Extract the (X, Y) coordinate from the center of the cell holding the provided text.  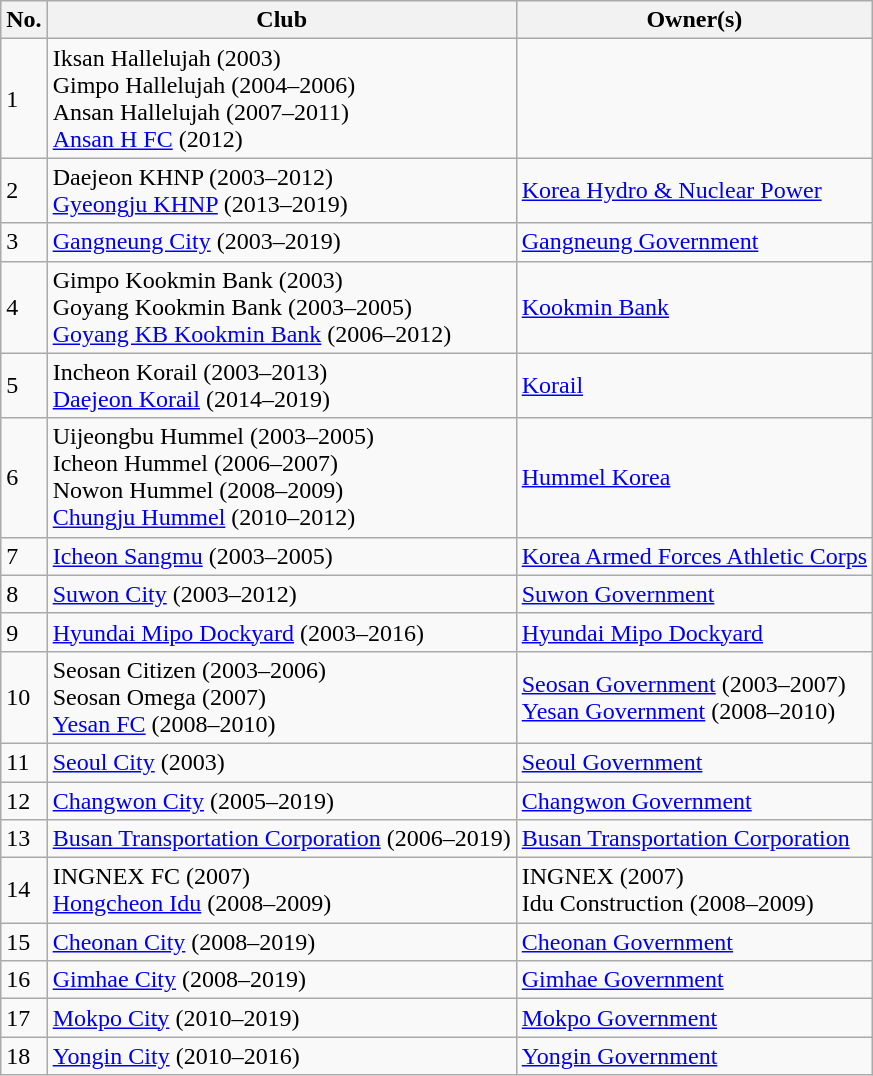
10 (24, 697)
Hummel Korea (694, 478)
Iksan Hallelujah (2003)Gimpo Hallelujah (2004–2006)Ansan Hallelujah (2007–2011)Ansan H FC (2012) (282, 98)
No. (24, 20)
11 (24, 762)
Uijeongbu Hummel (2003–2005)Icheon Hummel (2006–2007)Nowon Hummel (2008–2009)Chungju Hummel (2010–2012) (282, 478)
3 (24, 242)
Gangneung City (2003–2019) (282, 242)
6 (24, 478)
Yongin Government (694, 1056)
13 (24, 839)
INGNEX FC (2007)Hongcheon Idu (2008–2009) (282, 890)
17 (24, 1018)
INGNEX (2007)Idu Construction (2008–2009) (694, 890)
Suwon Government (694, 594)
Icheon Sangmu (2003–2005) (282, 556)
8 (24, 594)
14 (24, 890)
12 (24, 801)
Busan Transportation Corporation (2006–2019) (282, 839)
Korea Hydro & Nuclear Power (694, 190)
Yongin City (2010–2016) (282, 1056)
Busan Transportation Corporation (694, 839)
Seosan Citizen (2003–2006)Seosan Omega (2007)Yesan FC (2008–2010) (282, 697)
2 (24, 190)
Suwon City (2003–2012) (282, 594)
Incheon Korail (2003–2013)Daejeon Korail (2014–2019) (282, 386)
Korea Armed Forces Athletic Corps (694, 556)
18 (24, 1056)
Gimhae City (2008–2019) (282, 980)
Seosan Government (2003–2007)Yesan Government (2008–2010) (694, 697)
Cheonan Government (694, 942)
16 (24, 980)
Mokpo Government (694, 1018)
Gimpo Kookmin Bank (2003)Goyang Kookmin Bank (2003–2005)Goyang KB Kookmin Bank (2006–2012) (282, 307)
Club (282, 20)
Daejeon KHNP (2003–2012)Gyeongju KHNP (2013–2019) (282, 190)
4 (24, 307)
1 (24, 98)
Korail (694, 386)
Owner(s) (694, 20)
Gimhae Government (694, 980)
Changwon City (2005–2019) (282, 801)
Seoul Government (694, 762)
Seoul City (2003) (282, 762)
5 (24, 386)
Changwon Government (694, 801)
Hyundai Mipo Dockyard (2003–2016) (282, 632)
7 (24, 556)
Gangneung Government (694, 242)
Mokpo City (2010–2019) (282, 1018)
Cheonan City (2008–2019) (282, 942)
Hyundai Mipo Dockyard (694, 632)
Kookmin Bank (694, 307)
9 (24, 632)
15 (24, 942)
